For the text-containing cell, return its midpoint in (x, y) coordinate format. 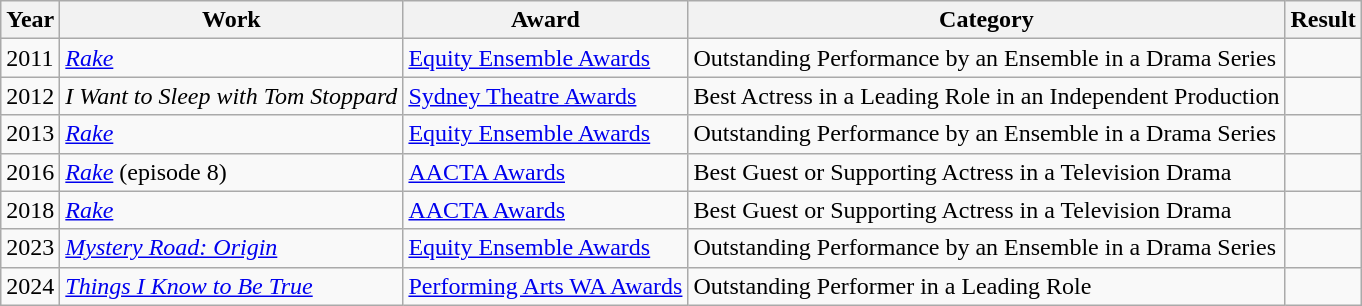
2011 (30, 58)
2018 (30, 210)
2013 (30, 134)
Year (30, 20)
Award (546, 20)
I Want to Sleep with Tom Stoppard (232, 96)
Result (1323, 20)
2012 (30, 96)
2023 (30, 248)
Work (232, 20)
Category (986, 20)
Best Actress in a Leading Role in an Independent Production (986, 96)
2024 (30, 286)
Performing Arts WA Awards (546, 286)
Mystery Road: Origin (232, 248)
Sydney Theatre Awards (546, 96)
2016 (30, 172)
Outstanding Performer in a Leading Role (986, 286)
Rake (episode 8) (232, 172)
Things I Know to Be True (232, 286)
